Provide the (X, Y) coordinate of the cell's center where the given text is located.  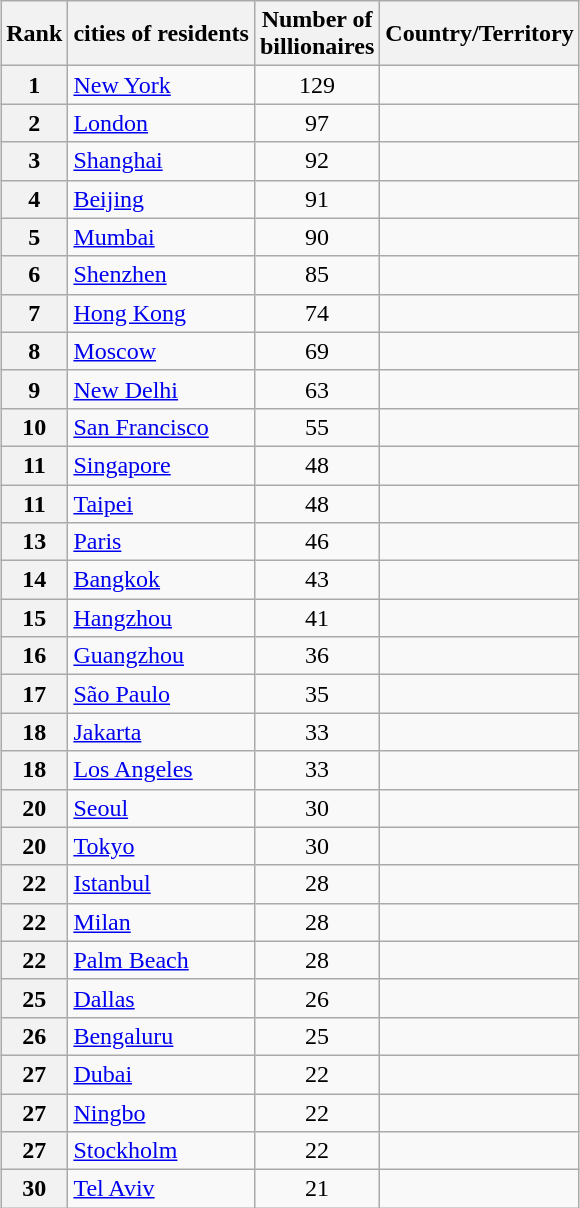
5 (34, 237)
São Paulo (162, 694)
92 (316, 161)
46 (316, 542)
London (162, 123)
Stockholm (162, 1151)
41 (316, 618)
Bangkok (162, 580)
14 (34, 580)
New York (162, 85)
63 (316, 389)
13 (34, 542)
35 (316, 694)
85 (316, 275)
Paris (162, 542)
Moscow (162, 351)
Guangzhou (162, 656)
2 (34, 123)
6 (34, 275)
55 (316, 427)
69 (316, 351)
Dubai (162, 1074)
Seoul (162, 808)
15 (34, 618)
4 (34, 199)
Tel Aviv (162, 1189)
Hangzhou (162, 618)
16 (34, 656)
Palm Beach (162, 960)
San Francisco (162, 427)
Beijing (162, 199)
8 (34, 351)
New Delhi (162, 389)
1 (34, 85)
90 (316, 237)
Ningbo (162, 1113)
3 (34, 161)
Shanghai (162, 161)
9 (34, 389)
Mumbai (162, 237)
Number ofbillionaires (316, 34)
10 (34, 427)
Shenzhen (162, 275)
43 (316, 580)
Milan (162, 922)
Dallas (162, 998)
Tokyo (162, 846)
Hong Kong (162, 313)
Rank (34, 34)
cities of residents (162, 34)
Los Angeles (162, 770)
97 (316, 123)
129 (316, 85)
21 (316, 1189)
36 (316, 656)
91 (316, 199)
7 (34, 313)
74 (316, 313)
Bengaluru (162, 1036)
Istanbul (162, 884)
Singapore (162, 465)
Jakarta (162, 732)
17 (34, 694)
Country/Territory (480, 34)
Taipei (162, 503)
